Search for the cell housing the specified text and yield its [x, y] center coordinate. 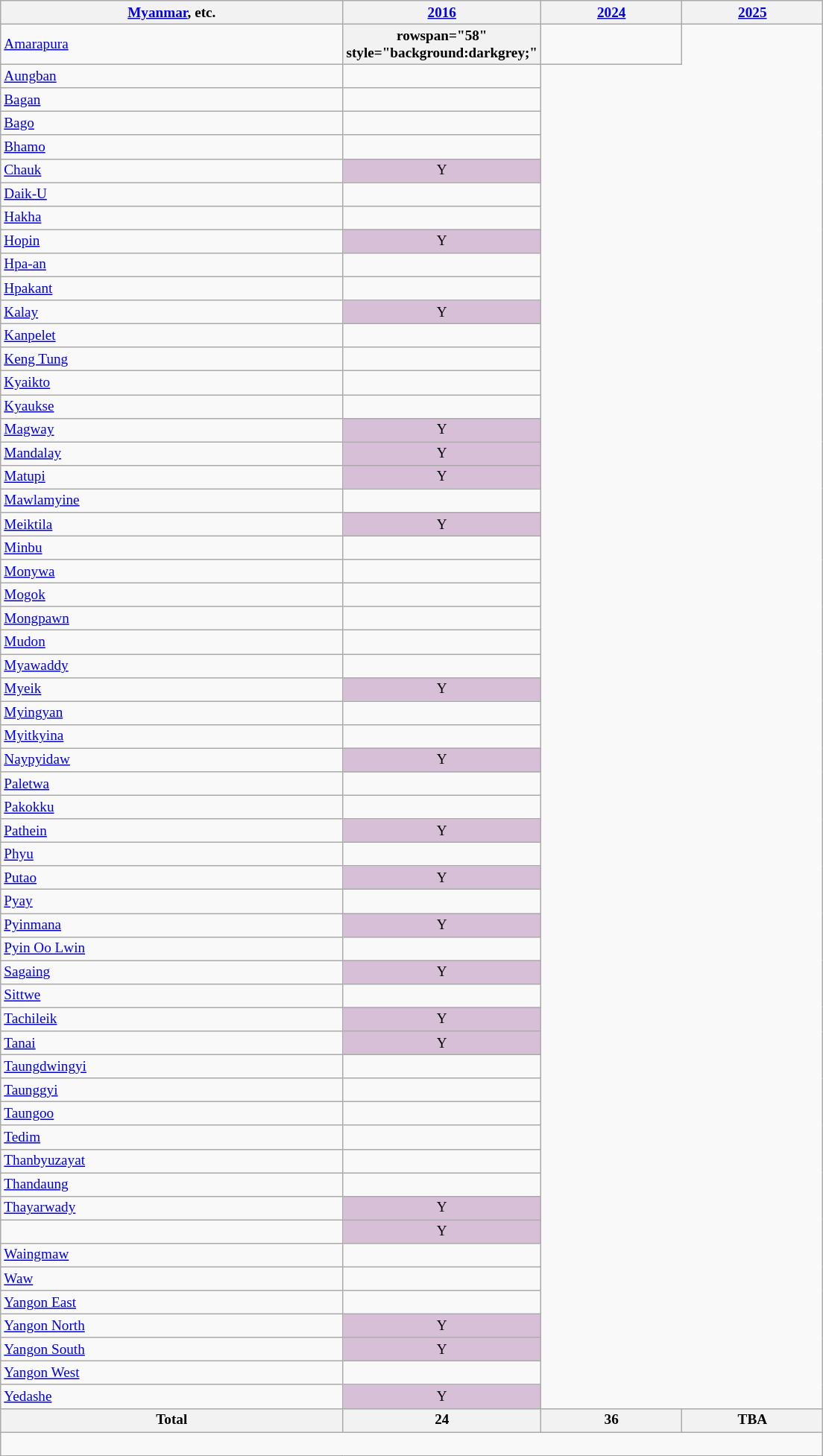
Mogok [171, 595]
Aungban [171, 76]
Pakokku [171, 807]
Naypyidaw [171, 760]
Sagaing [171, 972]
Paletwa [171, 784]
Monywa [171, 572]
Magway [171, 430]
Hpakant [171, 288]
Yedashe [171, 1396]
Myeik [171, 689]
Waw [171, 1279]
Yangon North [171, 1326]
Hopin [171, 241]
Myanmar, etc. [171, 13]
Amarapura [171, 44]
2025 [753, 13]
Myitkyina [171, 736]
Bago [171, 124]
Pyinmana [171, 925]
Phyu [171, 854]
Tanai [171, 1043]
Yangon South [171, 1349]
Tedim [171, 1137]
24 [442, 1420]
Pathein [171, 831]
Pyin Oo Lwin [171, 949]
Mudon [171, 642]
Minbu [171, 548]
Taungdwingyi [171, 1066]
Tachileik [171, 1019]
Kalay [171, 312]
2024 [611, 13]
Myingyan [171, 713]
Mandalay [171, 454]
Kyaukse [171, 406]
Yangon West [171, 1373]
Matupi [171, 477]
TBA [753, 1420]
Total [171, 1420]
36 [611, 1420]
rowspan="58" style="background:darkgrey;" [442, 44]
Meiktila [171, 525]
Kanpelet [171, 335]
Taungoo [171, 1114]
Hpa-an [171, 265]
Thayarwady [171, 1208]
Taunggyi [171, 1090]
Bhamo [171, 147]
Mongpawn [171, 618]
Daik-U [171, 194]
Thanbyuzayat [171, 1161]
Bagan [171, 100]
Kyaikto [171, 383]
Chauk [171, 171]
Hakha [171, 218]
Yangon East [171, 1303]
Keng Tung [171, 359]
Sittwe [171, 996]
Myawaddy [171, 665]
Putao [171, 878]
Thandaung [171, 1184]
Waingmaw [171, 1255]
2016 [442, 13]
Mawlamyine [171, 501]
Pyay [171, 902]
